Detect which cell encompasses the target text, then output its [x, y] center coordinate. 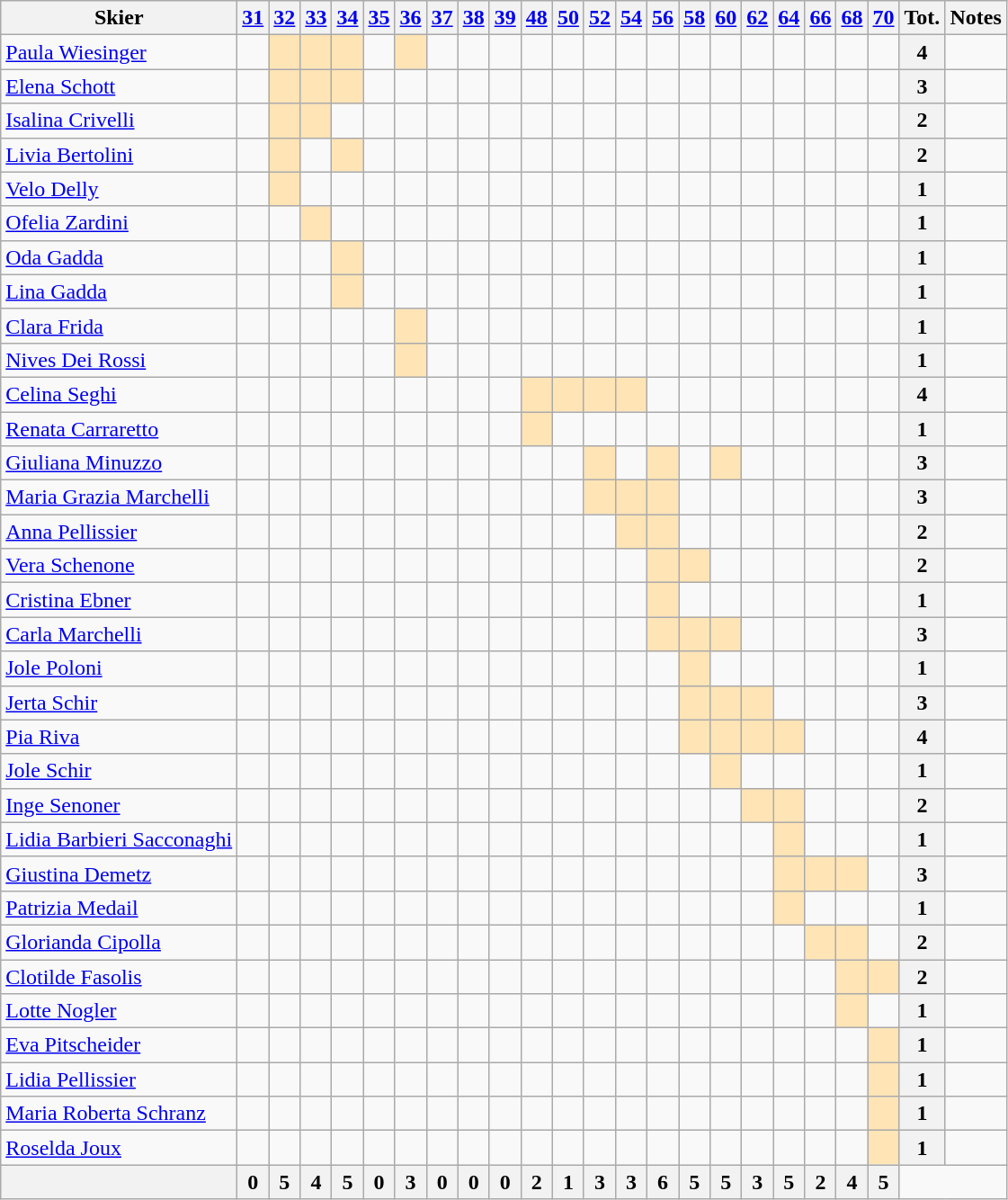
Lidia Pellissier [119, 1079]
Paula Wiesinger [119, 52]
64 [789, 18]
Elena Schott [119, 86]
Nives Dei Rossi [119, 360]
54 [631, 18]
38 [473, 18]
Velo Delly [119, 189]
Maria Grazia Marchelli [119, 497]
Eva Pitscheider [119, 1045]
6 [664, 1182]
Giuliana Minuzzo [119, 463]
Carla Marchelli [119, 634]
Celina Seghi [119, 394]
68 [852, 18]
Jole Schir [119, 771]
50 [568, 18]
Jole Poloni [119, 668]
39 [505, 18]
Vera Schenone [119, 566]
48 [536, 18]
56 [664, 18]
Oda Gadda [119, 257]
Clara Frida [119, 326]
33 [317, 18]
58 [694, 18]
60 [727, 18]
32 [284, 18]
Glorianda Cipolla [119, 942]
Lotte Nogler [119, 1011]
Ofelia Zardini [119, 223]
Anna Pellissier [119, 532]
Pia Riva [119, 737]
Roselda Joux [119, 1148]
Tot. [923, 18]
Inge Senoner [119, 805]
36 [410, 18]
Clotilde Fasolis [119, 976]
Isalina Crivelli [119, 121]
52 [599, 18]
70 [883, 18]
Renata Carraretto [119, 429]
35 [379, 18]
Patrizia Medail [119, 908]
Maria Roberta Schranz [119, 1114]
31 [254, 18]
Skier [119, 18]
Lidia Barbieri Sacconaghi [119, 839]
Cristina Ebner [119, 600]
Giustina Demetz [119, 873]
62 [757, 18]
34 [347, 18]
Livia Bertolini [119, 155]
Jerta Schir [119, 703]
37 [442, 18]
66 [820, 18]
Lina Gadda [119, 291]
Notes [976, 18]
